From the cell containing the given text, extract its center point as (x, y) coordinate. 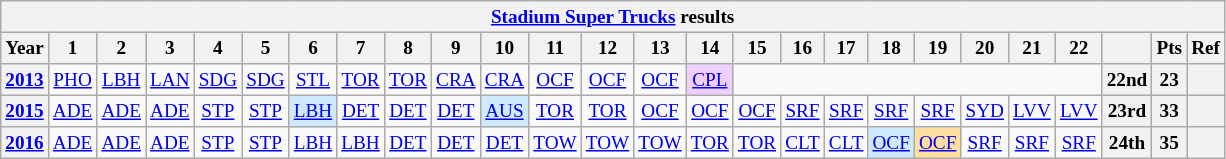
9 (456, 48)
17 (846, 48)
SYD (985, 111)
19 (937, 48)
7 (361, 48)
11 (555, 48)
2015 (25, 111)
15 (756, 48)
33 (1170, 111)
4 (218, 48)
13 (660, 48)
16 (803, 48)
CPL (710, 80)
21 (1032, 48)
2 (122, 48)
23 (1170, 80)
STL (313, 80)
22 (1078, 48)
12 (607, 48)
24th (1127, 143)
2013 (25, 80)
1 (72, 48)
5 (266, 48)
20 (985, 48)
Ref (1206, 48)
Stadium Super Trucks results (613, 17)
14 (710, 48)
22nd (1127, 80)
2016 (25, 143)
10 (504, 48)
3 (170, 48)
6 (313, 48)
18 (891, 48)
8 (408, 48)
Pts (1170, 48)
AUS (504, 111)
PHO (72, 80)
Year (25, 48)
35 (1170, 143)
23rd (1127, 111)
LAN (170, 80)
